Output the [x, y] coordinate of the center of the cell containing the given text.  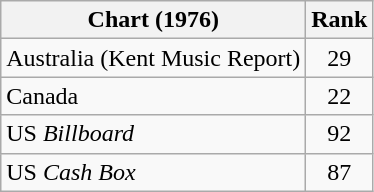
US Cash Box [154, 172]
87 [340, 172]
US Billboard [154, 134]
Rank [340, 20]
92 [340, 134]
Canada [154, 96]
29 [340, 58]
22 [340, 96]
Chart (1976) [154, 20]
Australia (Kent Music Report) [154, 58]
